Determine the (x, y) coordinate at the center of the cell enclosing the given text.  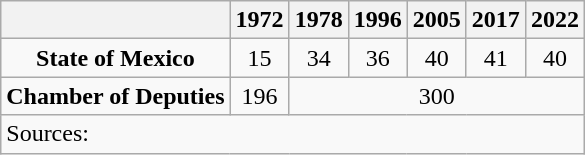
34 (318, 58)
Sources: (293, 134)
41 (496, 58)
300 (436, 96)
2005 (436, 20)
1972 (260, 20)
2017 (496, 20)
1978 (318, 20)
36 (378, 58)
Chamber of Deputies (116, 96)
196 (260, 96)
1996 (378, 20)
15 (260, 58)
2022 (554, 20)
State of Mexico (116, 58)
